Capture the cell that displays the provided text and extract its [x, y] central coordinate. 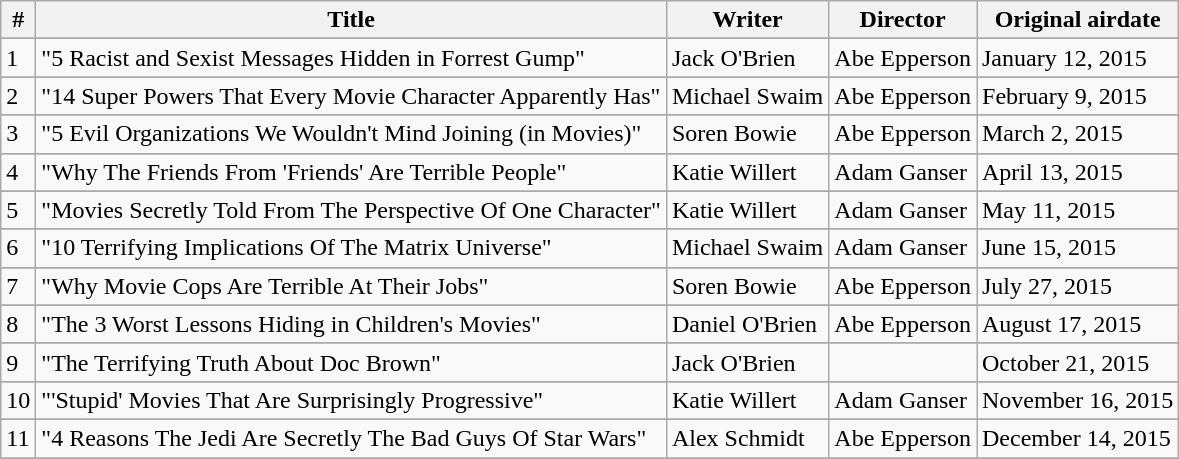
Alex Schmidt [747, 438]
March 2, 2015 [1077, 134]
"4 Reasons The Jedi Are Secretly The Bad Guys Of Star Wars" [352, 438]
Daniel O'Brien [747, 324]
August 17, 2015 [1077, 324]
"5 Evil Organizations We Wouldn't Mind Joining (in Movies)" [352, 134]
7 [18, 286]
11 [18, 438]
"The 3 Worst Lessons Hiding in Children's Movies" [352, 324]
July 27, 2015 [1077, 286]
June 15, 2015 [1077, 248]
Writer [747, 20]
6 [18, 248]
April 13, 2015 [1077, 172]
3 [18, 134]
"10 Terrifying Implications Of The Matrix Universe" [352, 248]
February 9, 2015 [1077, 96]
2 [18, 96]
4 [18, 172]
9 [18, 362]
5 [18, 210]
Title [352, 20]
"The Terrifying Truth About Doc Brown" [352, 362]
1 [18, 58]
# [18, 20]
Original airdate [1077, 20]
"14 Super Powers That Every Movie Character Apparently Has" [352, 96]
October 21, 2015 [1077, 362]
10 [18, 400]
December 14, 2015 [1077, 438]
November 16, 2015 [1077, 400]
"Why Movie Cops Are Terrible At Their Jobs" [352, 286]
"5 Racist and Sexist Messages Hidden in Forrest Gump" [352, 58]
"Why The Friends From 'Friends' Are Terrible People" [352, 172]
Director [903, 20]
8 [18, 324]
"'Stupid' Movies That Are Surprisingly Progressive" [352, 400]
May 11, 2015 [1077, 210]
"Movies Secretly Told From The Perspective Of One Character" [352, 210]
January 12, 2015 [1077, 58]
